Extract the (x, y) coordinate from the center of the cell holding the provided text.  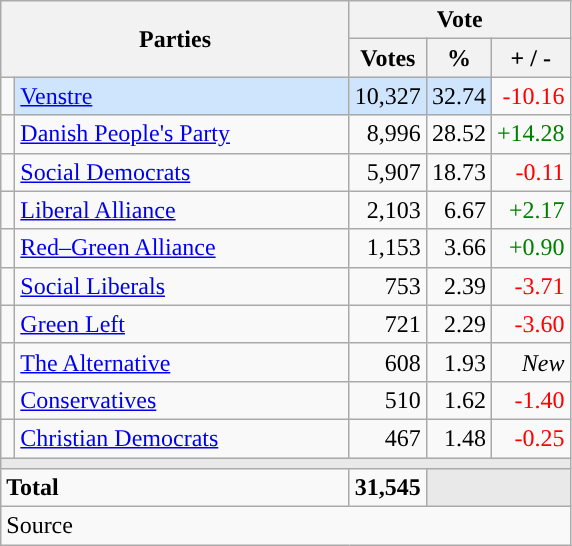
2.39 (458, 286)
608 (388, 362)
2.29 (458, 324)
-1.40 (530, 400)
Venstre (182, 96)
Social Democrats (182, 172)
-10.16 (530, 96)
+ / - (530, 58)
Parties (176, 39)
5,907 (388, 172)
Liberal Alliance (182, 210)
32.74 (458, 96)
New (530, 362)
Votes (388, 58)
The Alternative (182, 362)
Vote (460, 20)
Social Liberals (182, 286)
Total (176, 488)
18.73 (458, 172)
+0.90 (530, 248)
2,103 (388, 210)
467 (388, 438)
10,327 (388, 96)
-0.25 (530, 438)
753 (388, 286)
6.67 (458, 210)
510 (388, 400)
Conservatives (182, 400)
Christian Democrats (182, 438)
3.66 (458, 248)
1.48 (458, 438)
8,996 (388, 134)
-0.11 (530, 172)
1.93 (458, 362)
Green Left (182, 324)
1,153 (388, 248)
31,545 (388, 488)
28.52 (458, 134)
Source (286, 526)
Red–Green Alliance (182, 248)
721 (388, 324)
1.62 (458, 400)
+14.28 (530, 134)
+2.17 (530, 210)
Danish People's Party (182, 134)
% (458, 58)
-3.71 (530, 286)
-3.60 (530, 324)
